For the text-containing cell, return its midpoint in [x, y] coordinate format. 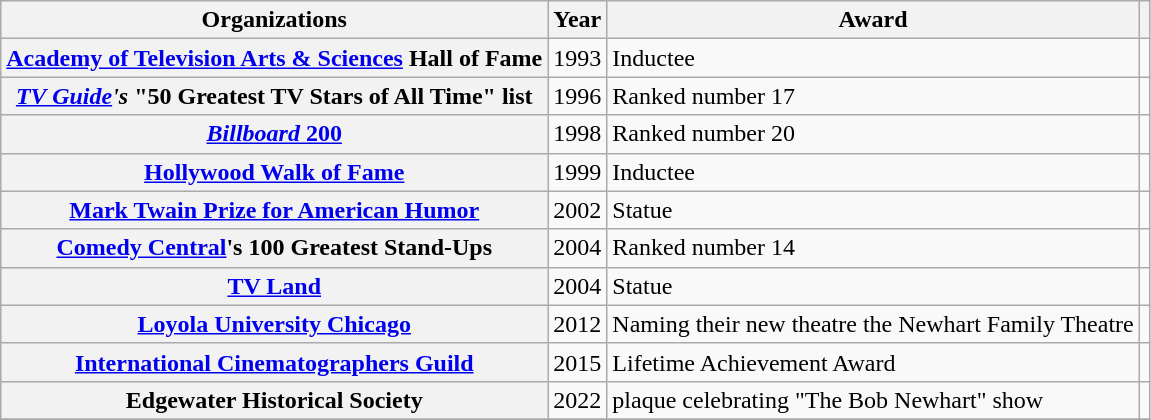
International Cinematographers Guild [274, 362]
1996 [578, 96]
Mark Twain Prize for American Humor [274, 210]
2015 [578, 362]
1999 [578, 172]
Naming their new theatre the Newhart Family Theatre [873, 324]
TV Land [274, 286]
1998 [578, 134]
Ranked number 14 [873, 248]
Year [578, 20]
Edgewater Historical Society [274, 400]
Comedy Central's 100 Greatest Stand-Ups [274, 248]
1993 [578, 58]
Award [873, 20]
Organizations [274, 20]
Ranked number 20 [873, 134]
2002 [578, 210]
Loyola University Chicago [274, 324]
Academy of Television Arts & Sciences Hall of Fame [274, 58]
Billboard 200 [274, 134]
2022 [578, 400]
Ranked number 17 [873, 96]
Lifetime Achievement Award [873, 362]
2012 [578, 324]
TV Guide's "50 Greatest TV Stars of All Time" list [274, 96]
plaque celebrating "The Bob Newhart" show [873, 400]
Hollywood Walk of Fame [274, 172]
